Return [X, Y] of the center of cell containing provided text 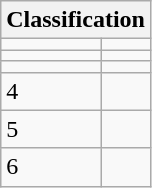
6 [52, 167]
5 [52, 129]
4 [52, 91]
Classification [76, 20]
